Pinpoint the cell where the given text exists, returning its (X, Y) midpoint coordinate. 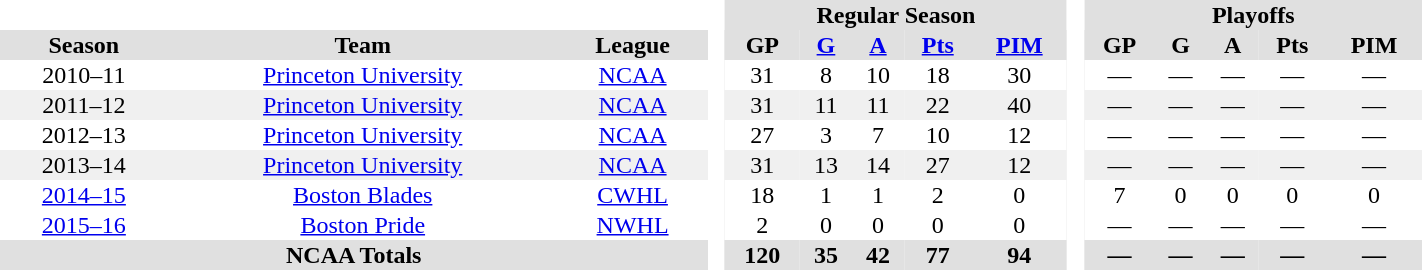
42 (878, 255)
8 (826, 75)
Boston Blades (363, 195)
Team (363, 45)
30 (1019, 75)
35 (826, 255)
Boston Pride (363, 225)
120 (762, 255)
CWHL (633, 195)
22 (938, 105)
Season (84, 45)
Playoffs (1254, 15)
NWHL (633, 225)
2015–16 (84, 225)
3 (826, 135)
40 (1019, 105)
2012–13 (84, 135)
14 (878, 165)
2011–12 (84, 105)
2013–14 (84, 165)
94 (1019, 255)
NCAA Totals (354, 255)
13 (826, 165)
League (633, 45)
Regular Season (896, 15)
2010–11 (84, 75)
2014–15 (84, 195)
77 (938, 255)
